Return the [X, Y] coordinate for the center point of the cell that contains the specified text.  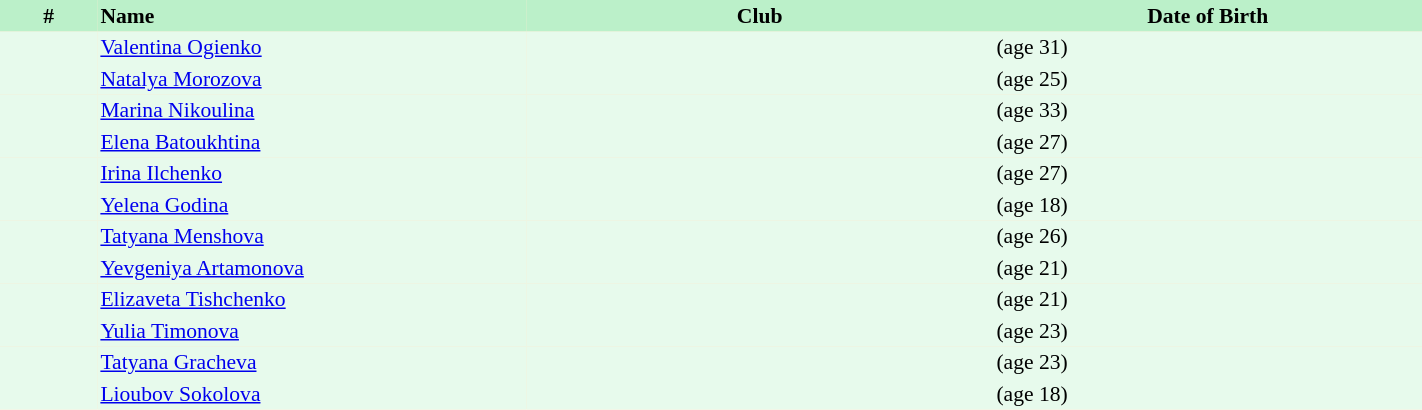
(age 31) [1208, 48]
Yelena Godina [312, 205]
Irina Ilchenko [312, 174]
Valentina Ogienko [312, 48]
Tatyana Menshova [312, 236]
# [48, 16]
Marina Nikoulina [312, 110]
Lioubov Sokolova [312, 394]
Yulia Timonova [312, 331]
(age 26) [1208, 236]
Natalya Morozova [312, 79]
Elena Batoukhtina [312, 142]
Tatyana Gracheva [312, 362]
Name [312, 16]
Elizaveta Tishchenko [312, 300]
Date of Birth [1208, 16]
Yevgeniya Artamonova [312, 268]
(age 33) [1208, 110]
Club [760, 16]
(age 25) [1208, 79]
